Locate the cell with the specified text and output its (x, y) center coordinate. 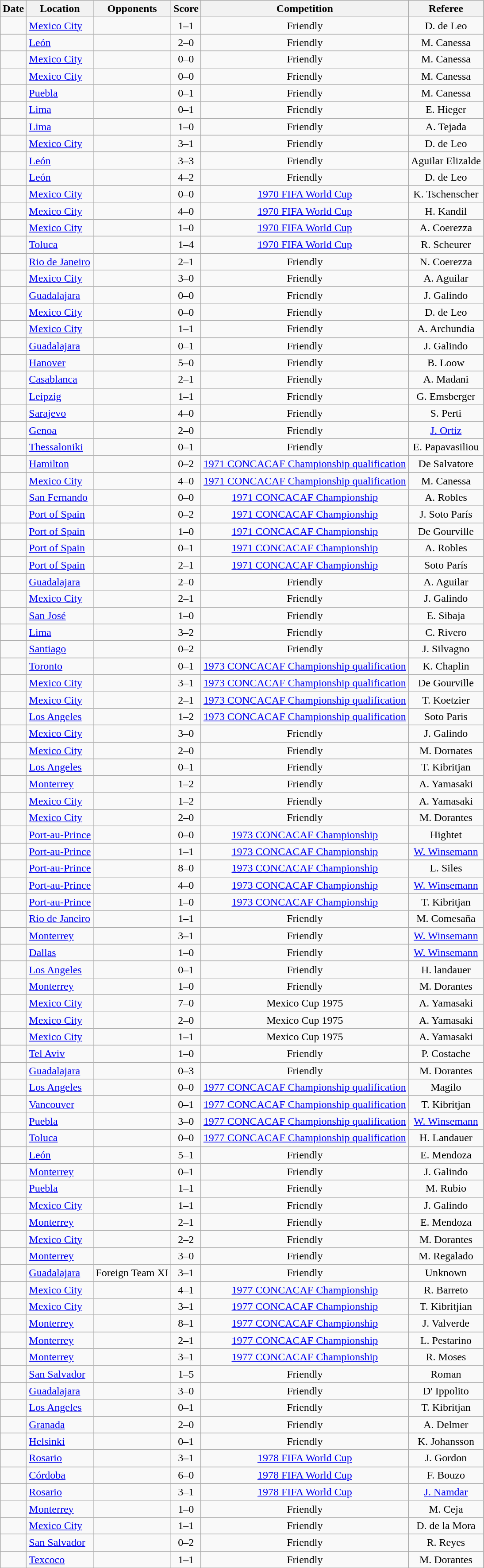
T. Kibritjian (446, 1307)
1–5 (186, 1374)
Genoa (60, 430)
Helsinki (60, 1441)
Opponents (132, 9)
6–0 (186, 1475)
Aguilar Elizalde (446, 160)
K. Tschenscher (446, 194)
D' Ippolito (446, 1391)
R. Reyes (446, 1542)
Score (186, 9)
K. Chaplin (446, 666)
4–2 (186, 177)
5–0 (186, 363)
Sarajevo (60, 413)
San Fernando (60, 498)
A. Madani (446, 379)
De Salvatore (446, 464)
J. Soto París (446, 515)
Roman (446, 1374)
B. Loow (446, 363)
G. Emsberger (446, 396)
Unknown (446, 1273)
7–0 (186, 1003)
R. Barreto (446, 1290)
Texcoco (60, 1559)
R. Scheurer (446, 245)
Competition (304, 9)
2–2 (186, 1239)
J. Silvagno (446, 649)
3–3 (186, 160)
Thessaloniki (60, 447)
M. Ceja (446, 1509)
Hamilton (60, 464)
0–3 (186, 1071)
H. Kandil (446, 211)
J. Valverde (446, 1324)
A. Tejada (446, 127)
8–1 (186, 1324)
K. Johansson (446, 1441)
H. Landauer (446, 1138)
Vancouver (60, 1104)
Hightet (446, 835)
H. landauer (446, 969)
Date (13, 9)
Casablanca (60, 379)
Santiago (60, 649)
C. Rivero (446, 632)
E. Hieger (446, 110)
Foreign Team XI (132, 1273)
A. Coerezza (446, 228)
T. Koetzier (446, 700)
L. Siles (446, 868)
E. Sibaja (446, 616)
F. Bouzo (446, 1475)
E. Papavasiliou (446, 447)
1–4 (186, 245)
L. Pestarino (446, 1340)
San José (60, 616)
Toronto (60, 666)
J. Gordon (446, 1458)
Magilo (446, 1088)
Referee (446, 9)
M. Dornates (446, 751)
J. Ortiz (446, 430)
M. Rubio (446, 1189)
N. Coerezza (446, 262)
Dallas (60, 952)
4–1 (186, 1290)
8–0 (186, 868)
S. Perti (446, 413)
P. Costache (446, 1054)
5–1 (186, 1155)
Soto París (446, 565)
Leipzig (60, 396)
M. Regalado (446, 1256)
Córdoba (60, 1475)
Tel Aviv (60, 1054)
D. de la Mora (446, 1525)
Location (60, 9)
Soto Paris (446, 716)
J. Namdar (446, 1492)
Granada (60, 1425)
A. Delmer (446, 1425)
R. Moses (446, 1357)
Hanover (60, 363)
M. Comesaña (446, 919)
3–2 (186, 632)
A. Archundia (446, 329)
